Capture the cell that displays the provided text and extract its [X, Y] central coordinate. 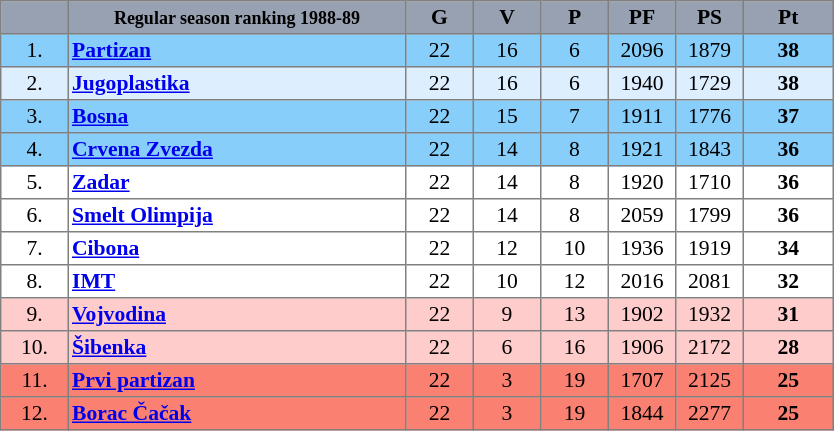
2277 [710, 414]
1843 [710, 150]
2059 [642, 216]
2172 [710, 348]
13 [575, 314]
5. [35, 182]
1707 [642, 380]
6. [35, 216]
Šibenka [237, 348]
1940 [642, 84]
2096 [642, 50]
Prvi partizan [237, 380]
1932 [710, 314]
12. [35, 414]
Borac Čačak [237, 414]
28 [788, 348]
Crvena Zvezda [237, 150]
1906 [642, 348]
Regular season ranking 1988-89 [237, 18]
G [440, 18]
1920 [642, 182]
1729 [710, 84]
31 [788, 314]
Partizan [237, 50]
1879 [710, 50]
IMT [237, 282]
1911 [642, 116]
7. [35, 248]
32 [788, 282]
Smelt Olimpija [237, 216]
Zadar [237, 182]
1. [35, 50]
P [575, 18]
V [507, 18]
1921 [642, 150]
2125 [710, 380]
2081 [710, 282]
10. [35, 348]
9. [35, 314]
PS [710, 18]
1799 [710, 216]
15 [507, 116]
4. [35, 150]
7 [575, 116]
Jugoplastika [237, 84]
1776 [710, 116]
1936 [642, 248]
1844 [642, 414]
Pt [788, 18]
2016 [642, 282]
2. [35, 84]
1902 [642, 314]
11. [35, 380]
Cibona [237, 248]
9 [507, 314]
1919 [710, 248]
37 [788, 116]
Bosna [237, 116]
8. [35, 282]
PF [642, 18]
3. [35, 116]
1710 [710, 182]
34 [788, 248]
Vojvodina [237, 314]
